From the cell containing the given text, extract its center point as (X, Y) coordinate. 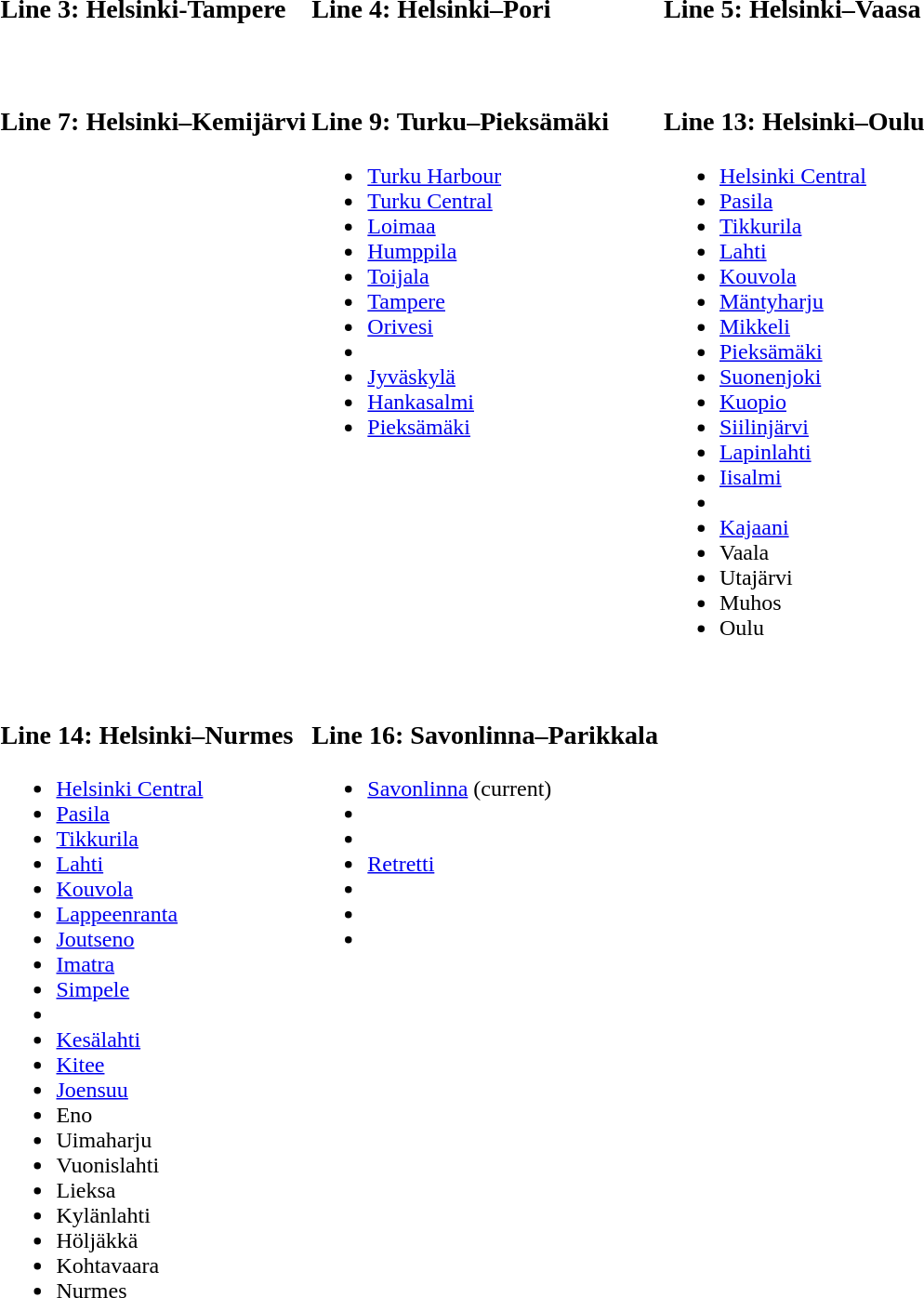
Line 9: Turku–PieksämäkiTurku HarbourTurku CentralLoimaaHumppilaToijalaTampereOrivesiJyväskyläHankasalmiPieksämäki (485, 359)
